Pinpoint the cell where the given text exists, returning its (X, Y) midpoint coordinate. 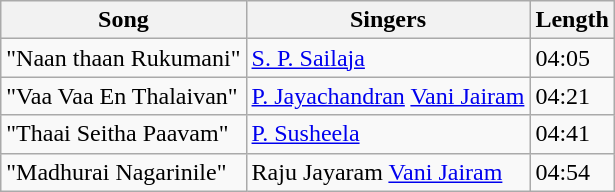
S. P. Sailaja (388, 58)
"Madhurai Nagarinile" (124, 172)
"Naan thaan Rukumani" (124, 58)
P. Jayachandran Vani Jairam (388, 96)
Song (124, 20)
04:54 (572, 172)
"Thaai Seitha Paavam" (124, 134)
Length (572, 20)
P. Susheela (388, 134)
04:21 (572, 96)
"Vaa Vaa En Thalaivan" (124, 96)
Singers (388, 20)
04:05 (572, 58)
Raju Jayaram Vani Jairam (388, 172)
04:41 (572, 134)
